Return (X, Y) of the center of cell containing provided text 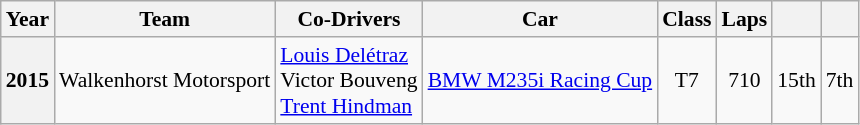
T7 (686, 80)
15th (796, 80)
Laps (745, 19)
Class (686, 19)
Year (28, 19)
Car (540, 19)
2015 (28, 80)
Team (164, 19)
Louis Delétraz Victor Bouveng Trent Hindman (348, 80)
BMW M235i Racing Cup (540, 80)
Co-Drivers (348, 19)
7th (840, 80)
710 (745, 80)
Walkenhorst Motorsport (164, 80)
